Determine the [x, y] coordinate at the center of the cell enclosing the given text.  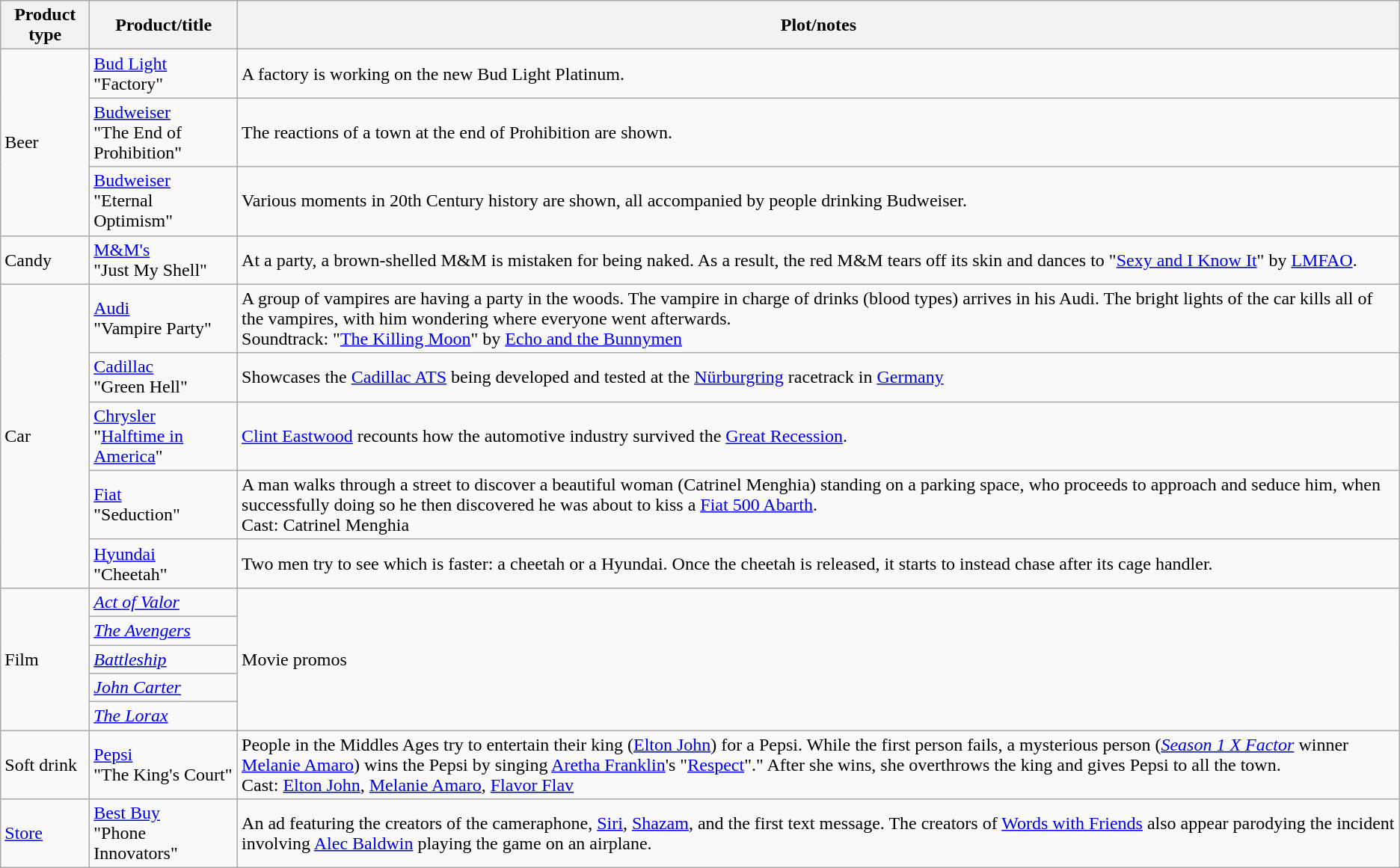
The Avengers [164, 630]
Store [45, 834]
A factory is working on the new Bud Light Platinum. [819, 73]
Film [45, 659]
Bud Light"Factory" [164, 73]
Act of Valor [164, 602]
Fiat"Seduction" [164, 505]
Hyundai"Cheetah" [164, 564]
At a party, a brown-shelled M&M is mistaken for being naked. As a result, the red M&M tears off its skin and dances to "Sexy and I Know It" by LMFAO. [819, 260]
Cadillac"Green Hell" [164, 377]
M&M's"Just My Shell" [164, 260]
Pepsi"The King's Court" [164, 765]
Product/title [164, 25]
Battleship [164, 659]
Best Buy"Phone Innovators" [164, 834]
Movie promos [819, 659]
Beer [45, 142]
The Lorax [164, 716]
Clint Eastwood recounts how the automotive industry survived the Great Recession. [819, 436]
Product type [45, 25]
Candy [45, 260]
Various moments in 20th Century history are shown, all accompanied by people drinking Budweiser. [819, 201]
Showcases the Cadillac ATS being developed and tested at the Nürburgring racetrack in Germany [819, 377]
Car [45, 436]
Budweiser"The End of Prohibition" [164, 132]
Soft drink [45, 765]
Plot/notes [819, 25]
The reactions of a town at the end of Prohibition are shown. [819, 132]
John Carter [164, 688]
Chrysler"Halftime in America" [164, 436]
Audi"Vampire Party" [164, 318]
Two men try to see which is faster: a cheetah or a Hyundai. Once the cheetah is released, it starts to instead chase after its cage handler. [819, 564]
Budweiser"Eternal Optimism" [164, 201]
